Output the [X, Y] coordinate of the center of the cell containing the given text.  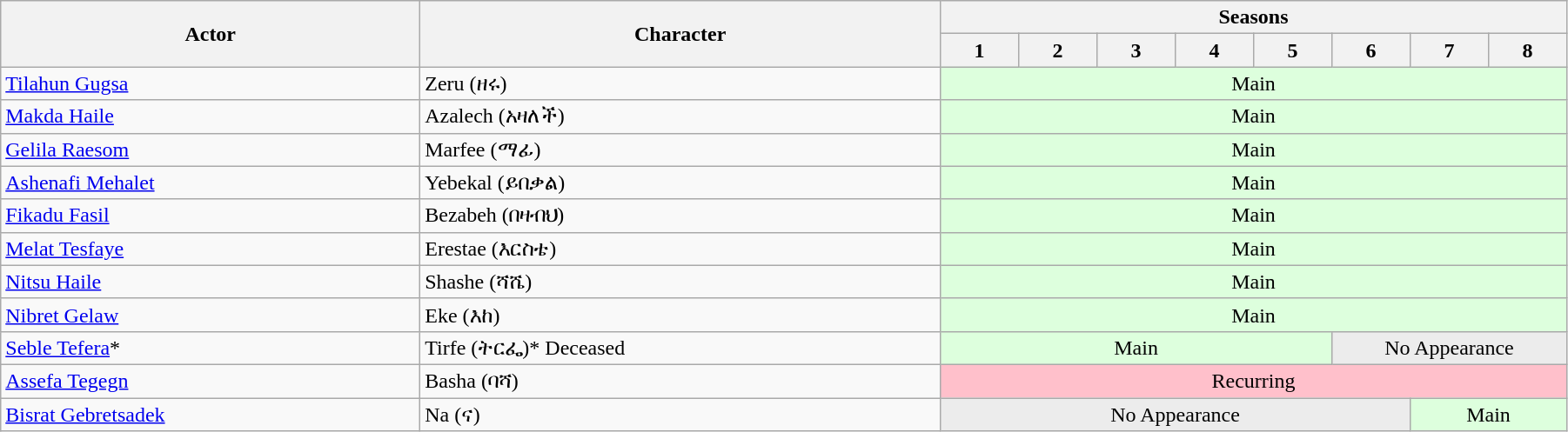
Makda Haile [211, 116]
4 [1215, 50]
Nibret Gelaw [211, 315]
Nitsu Haile [211, 282]
Assefa Tegegn [211, 381]
2 [1058, 50]
Tirfe (ትርፌ)* Deceased [680, 348]
8 [1527, 50]
Bisrat Gebretsadek [211, 415]
Actor [211, 34]
Bezabeh (በዛብህ) [680, 216]
Fikadu Fasil [211, 216]
Melat Tesfaye [211, 249]
Marfee (ማፊ) [680, 150]
5 [1293, 50]
Character [680, 34]
Ashenafi Mehalet [211, 183]
Shashe (ሻሼ) [680, 282]
Recurring [1254, 381]
7 [1449, 50]
Seasons [1254, 17]
6 [1371, 50]
Tilahun Gugsa [211, 83]
Azalech (አዛለች) [680, 116]
Seble Tefera* [211, 348]
Na (ና) [680, 415]
Erestae (እርስቴ) [680, 249]
Basha (ባሻ) [680, 381]
Yebekal (ይበቃል) [680, 183]
Zeru (ዘሩ) [680, 83]
3 [1136, 50]
Gelila Raesom [211, 150]
Eke (እከ) [680, 315]
1 [980, 50]
